Detect which cell encompasses the target text, then output its [x, y] center coordinate. 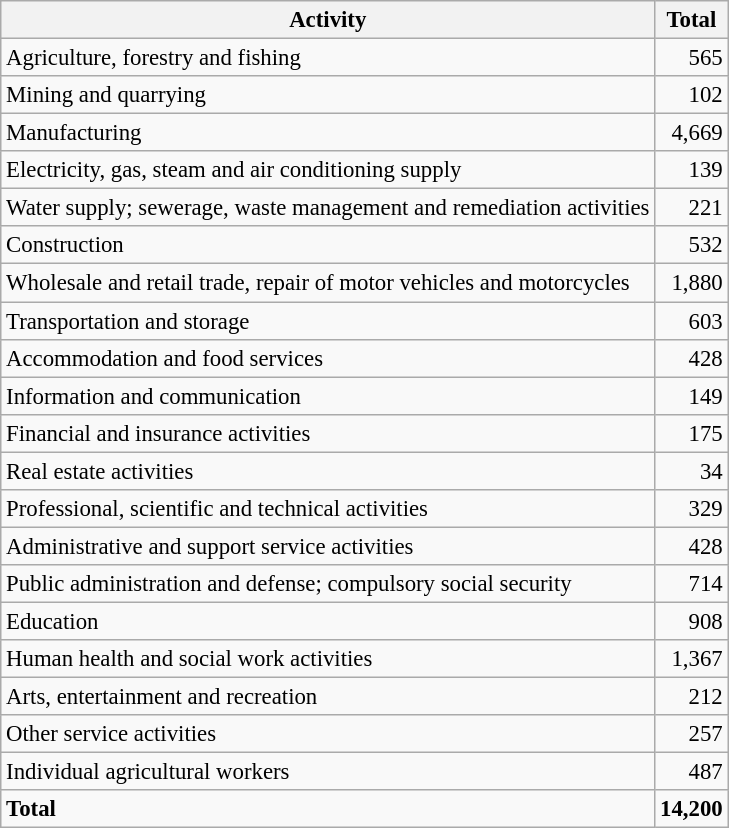
212 [692, 697]
Wholesale and retail trade, repair of motor vehicles and motorcycles [328, 283]
Activity [328, 20]
221 [692, 208]
329 [692, 509]
Construction [328, 245]
Transportation and storage [328, 321]
Education [328, 621]
139 [692, 170]
Water supply; sewerage, waste management and remediation activities [328, 208]
603 [692, 321]
175 [692, 433]
14,200 [692, 809]
Electricity, gas, steam and air conditioning supply [328, 170]
Mining and quarrying [328, 95]
714 [692, 584]
Public administration and defense; compulsory social security [328, 584]
34 [692, 471]
Financial and insurance activities [328, 433]
487 [692, 772]
Manufacturing [328, 133]
149 [692, 396]
Arts, entertainment and recreation [328, 697]
102 [692, 95]
1,367 [692, 659]
257 [692, 734]
565 [692, 58]
1,880 [692, 283]
Individual agricultural workers [328, 772]
Real estate activities [328, 471]
Information and communication [328, 396]
Professional, scientific and technical activities [328, 509]
Human health and social work activities [328, 659]
908 [692, 621]
4,669 [692, 133]
Other service activities [328, 734]
532 [692, 245]
Administrative and support service activities [328, 546]
Agriculture, forestry and fishing [328, 58]
Accommodation and food services [328, 358]
